Return the (X, Y) coordinate for the center point of the cell that contains the specified text.  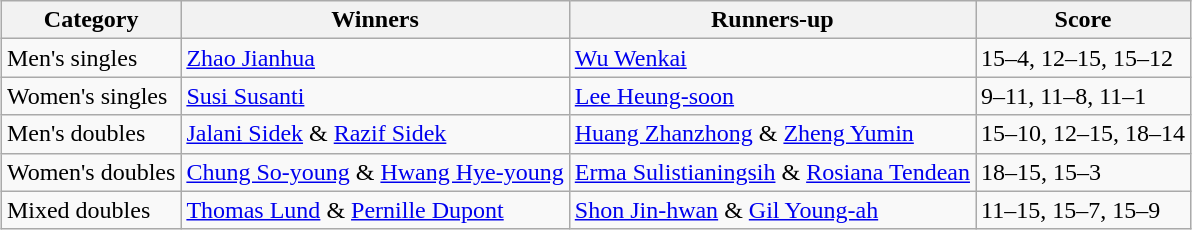
Jalani Sidek & Razif Sidek (375, 134)
Susi Susanti (375, 96)
Men's singles (90, 58)
18–15, 15–3 (1084, 172)
Category (90, 20)
Mixed doubles (90, 210)
Shon Jin-hwan & Gil Young-ah (772, 210)
Score (1084, 20)
Huang Zhanzhong & Zheng Yumin (772, 134)
15–4, 12–15, 15–12 (1084, 58)
15–10, 12–15, 18–14 (1084, 134)
Wu Wenkai (772, 58)
11–15, 15–7, 15–9 (1084, 210)
Men's doubles (90, 134)
Chung So-young & Hwang Hye-young (375, 172)
Women's singles (90, 96)
Erma Sulistianingsih & Rosiana Tendean (772, 172)
9–11, 11–8, 11–1 (1084, 96)
Lee Heung-soon (772, 96)
Winners (375, 20)
Zhao Jianhua (375, 58)
Runners-up (772, 20)
Thomas Lund & Pernille Dupont (375, 210)
Women's doubles (90, 172)
